Find where the given text appears and provide that cell's center as (x, y) coordinate. 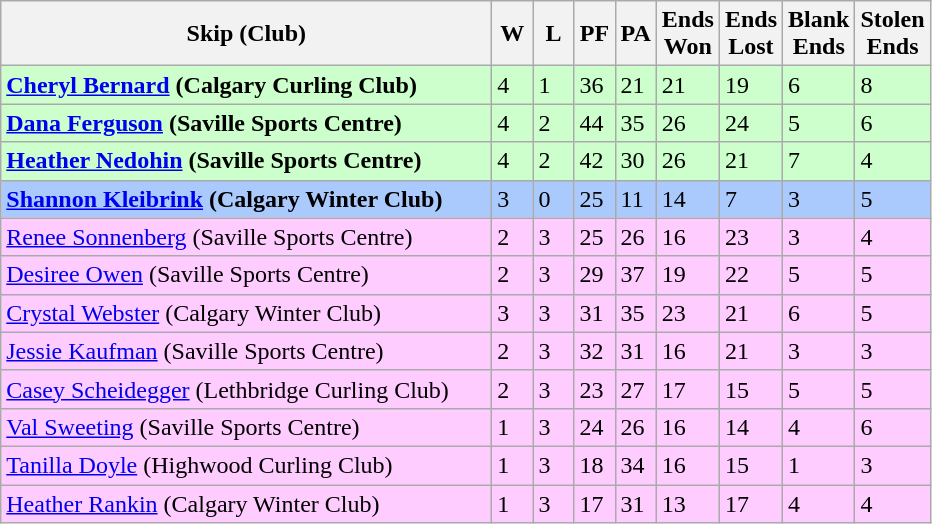
Crystal Webster (Calgary Winter Club) (246, 313)
W (512, 34)
30 (636, 161)
Stolen Ends (892, 34)
Renee Sonnenberg (Saville Sports Centre) (246, 237)
0 (554, 199)
Dana Ferguson (Saville Sports Centre) (246, 123)
Ends Lost (750, 34)
PF (594, 34)
Skip (Club) (246, 34)
PA (636, 34)
44 (594, 123)
Ends Won (688, 34)
Shannon Kleibrink (Calgary Winter Club) (246, 199)
37 (636, 275)
Casey Scheidegger (Lethbridge Curling Club) (246, 389)
Heather Nedohin (Saville Sports Centre) (246, 161)
8 (892, 85)
22 (750, 275)
Jessie Kaufman (Saville Sports Centre) (246, 351)
13 (688, 503)
Val Sweeting (Saville Sports Centre) (246, 427)
29 (594, 275)
Tanilla Doyle (Highwood Curling Club) (246, 465)
Desiree Owen (Saville Sports Centre) (246, 275)
34 (636, 465)
32 (594, 351)
11 (636, 199)
Heather Rankin (Calgary Winter Club) (246, 503)
Blank Ends (819, 34)
36 (594, 85)
18 (594, 465)
42 (594, 161)
L (554, 34)
Cheryl Bernard (Calgary Curling Club) (246, 85)
27 (636, 389)
